Identify which cell holds the provided text, then report its [x, y] central coordinate. 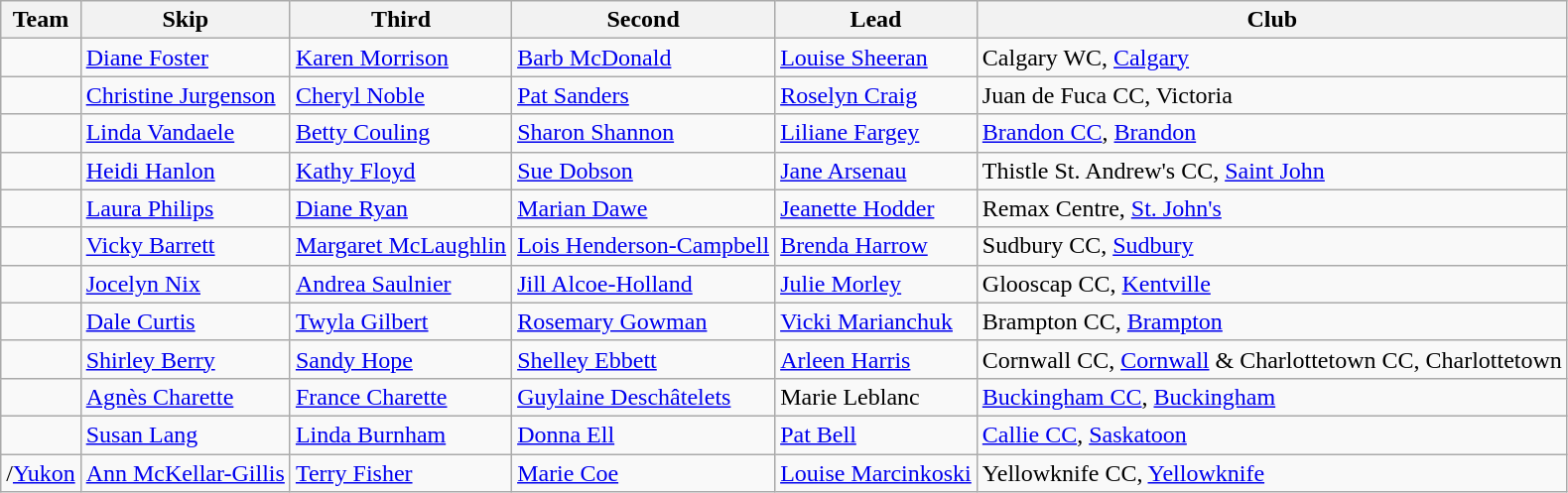
Ann McKellar-Gillis [185, 473]
Diane Ryan [401, 208]
Linda Burnham [401, 434]
Roselyn Craig [876, 95]
Heidi Hanlon [185, 171]
Kathy Floyd [401, 171]
Guylaine Deschâtelets [643, 397]
Yellowknife CC, Yellowknife [1272, 473]
Calgary WC, Calgary [1272, 58]
Sue Dobson [643, 171]
Cornwall CC, Cornwall & Charlottetown CC, Charlottetown [1272, 359]
Jocelyn Nix [185, 284]
Brampton CC, Brampton [1272, 321]
Vicky Barrett [185, 246]
Lead [876, 20]
Diane Foster [185, 58]
Remax Centre, St. John's [1272, 208]
Pat Bell [876, 434]
Lois Henderson-Campbell [643, 246]
Karen Morrison [401, 58]
Julie Morley [876, 284]
Jill Alcoe-Holland [643, 284]
Sandy Hope [401, 359]
Marie Leblanc [876, 397]
Rosemary Gowman [643, 321]
Buckingham CC, Buckingham [1272, 397]
Barb McDonald [643, 58]
Laura Philips [185, 208]
Marian Dawe [643, 208]
France Charette [401, 397]
Louise Sheeran [876, 58]
Marie Coe [643, 473]
Vicki Marianchuk [876, 321]
Twyla Gilbert [401, 321]
Terry Fisher [401, 473]
Sharon Shannon [643, 133]
Third [401, 20]
Arleen Harris [876, 359]
Betty Couling [401, 133]
Liliane Fargey [876, 133]
Glooscap CC, Kentville [1272, 284]
Club [1272, 20]
Skip [185, 20]
Dale Curtis [185, 321]
Christine Jurgenson [185, 95]
Andrea Saulnier [401, 284]
Thistle St. Andrew's CC, Saint John [1272, 171]
Pat Sanders [643, 95]
Linda Vandaele [185, 133]
Juan de Fuca CC, Victoria [1272, 95]
Jeanette Hodder [876, 208]
Cheryl Noble [401, 95]
Brandon CC, Brandon [1272, 133]
Margaret McLaughlin [401, 246]
Team [41, 20]
Sudbury CC, Sudbury [1272, 246]
Shirley Berry [185, 359]
Jane Arsenau [876, 171]
Agnès Charette [185, 397]
Callie CC, Saskatoon [1272, 434]
Susan Lang [185, 434]
Donna Ell [643, 434]
Second [643, 20]
/Yukon [41, 473]
Louise Marcinkoski [876, 473]
Brenda Harrow [876, 246]
Shelley Ebbett [643, 359]
